Pinpoint the cell where the given text exists, returning its [x, y] midpoint coordinate. 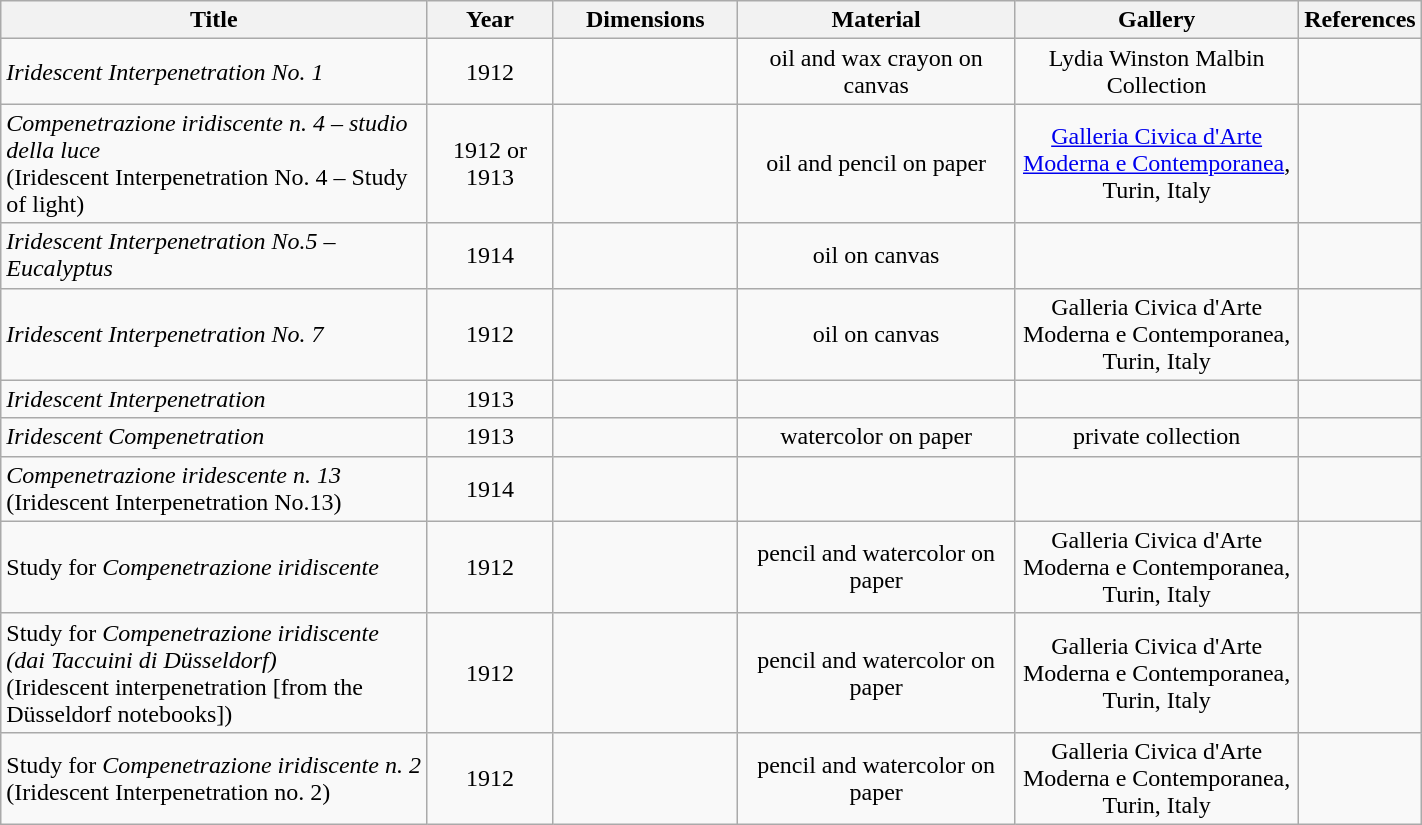
1912 or 1913 [490, 164]
Iridescent Interpenetration No.5 – Eucalyptus [214, 256]
oil and pencil on paper [876, 164]
Iridescent Compenetration [214, 437]
Dimensions [646, 20]
private collection [1157, 437]
References [1360, 20]
Study for Compenetrazione iridiscente [214, 567]
oil and wax crayon on canvas [876, 72]
Iridescent Interpenetration No. 1 [214, 72]
Iridescent Interpenetration No. 7 [214, 334]
Study for Compenetrazione iridiscente n. 2 (Iridescent Interpenetration no. 2) [214, 778]
Lydia Winston Malbin Collection [1157, 72]
Compenetrazione iridescente n. 13(Iridescent Interpenetration No.13) [214, 488]
Study for Compenetrazione iridiscente (dai Taccuini di Düsseldorf)(Iridescent interpenetration [from the Düsseldorf notebooks]) [214, 672]
Year [490, 20]
Material [876, 20]
Iridescent Interpenetration [214, 399]
watercolor on paper [876, 437]
Title [214, 20]
Compenetrazione iridiscente n. 4 – studio della luce(Iridescent Interpenetration No. 4 – Study of light) [214, 164]
Gallery [1157, 20]
